Detect which cell encompasses the target text, then output its [x, y] center coordinate. 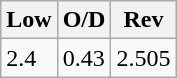
0.43 [84, 58]
2.505 [144, 58]
O/D [84, 20]
Low [29, 20]
2.4 [29, 58]
Rev [144, 20]
